Locate the cell with the specified text and output its [X, Y] center coordinate. 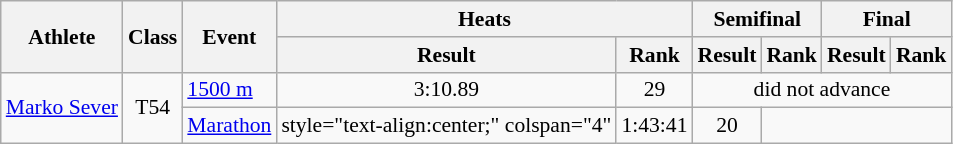
20 [728, 126]
29 [654, 90]
Marathon [229, 126]
Marko Sever [62, 108]
3:10.89 [446, 90]
Semifinal [758, 19]
1:43:41 [654, 126]
Athlete [62, 36]
1500 m [229, 90]
Final [886, 19]
did not advance [822, 90]
Event [229, 36]
T54 [152, 108]
Heats [484, 19]
style="text-align:center;" colspan="4" [446, 126]
Class [152, 36]
